Return (x, y) of the center of cell containing provided text 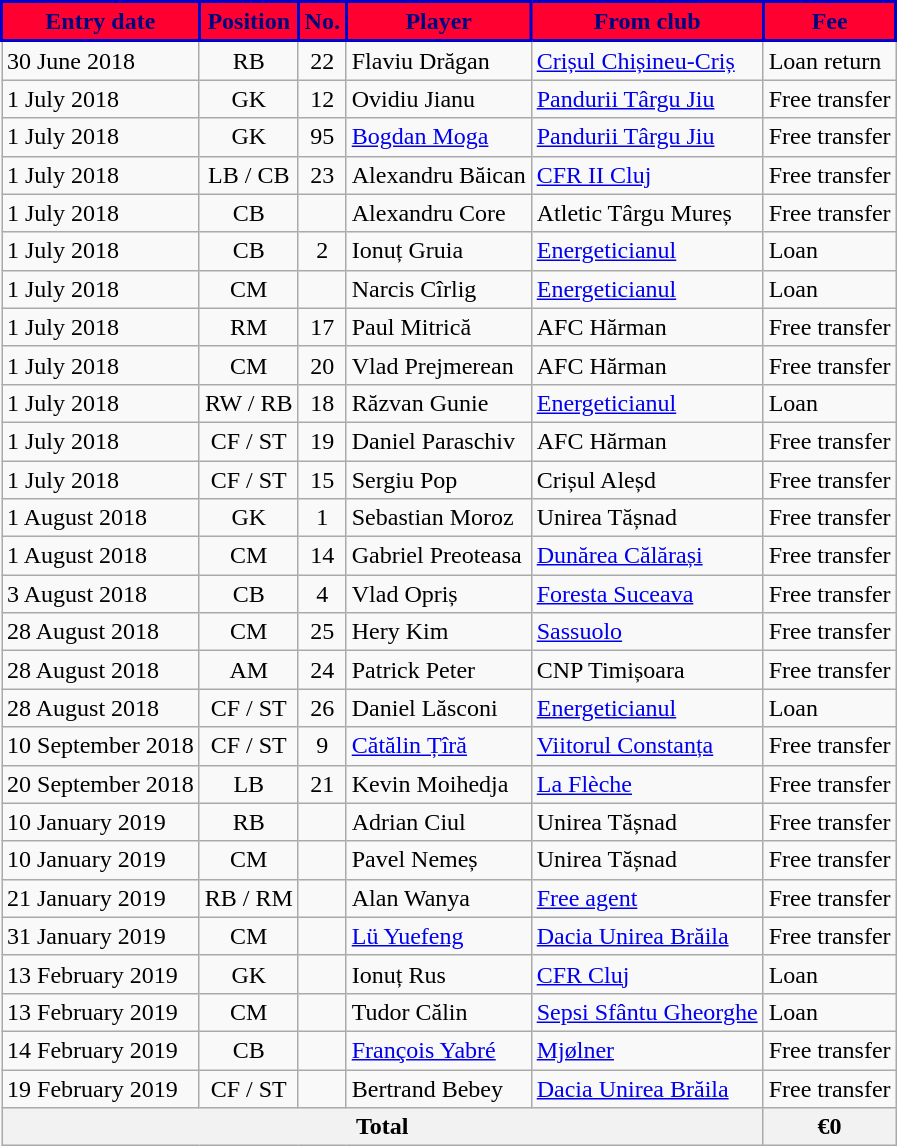
3 August 2018 (101, 594)
Sergiu Pop (438, 479)
23 (322, 175)
Free agent (647, 898)
31 January 2019 (101, 936)
19 February 2019 (101, 1089)
Alexandru Băican (438, 175)
4 (322, 594)
30 June 2018 (101, 60)
Daniel Paraschiv (438, 441)
LB (248, 784)
Ionuț Rus (438, 974)
17 (322, 327)
Sassuolo (647, 632)
Sebastian Moroz (438, 518)
CFR Cluj (647, 974)
Player (438, 22)
Ovidiu Jianu (438, 99)
Foresta Suceava (647, 594)
20 September 2018 (101, 784)
Sepsi Sfântu Gheorghe (647, 1012)
14 (322, 556)
Position (248, 22)
10 September 2018 (101, 746)
Loan return (830, 60)
€0 (830, 1127)
24 (322, 670)
Gabriel Preoteasa (438, 556)
15 (322, 479)
AM (248, 670)
Pavel Nemeș (438, 860)
Crișul Chișineu-Criș (647, 60)
20 (322, 365)
Alan Wanya (438, 898)
Tudor Călin (438, 1012)
From club (647, 22)
RB / RM (248, 898)
Dunărea Călărași (647, 556)
18 (322, 403)
9 (322, 746)
Narcis Cîrlig (438, 289)
25 (322, 632)
Răzvan Gunie (438, 403)
Mjølner (647, 1050)
Bogdan Moga (438, 137)
Bertrand Bebey (438, 1089)
Total (383, 1127)
Patrick Peter (438, 670)
Entry date (101, 22)
Atletic Târgu Mureș (647, 213)
Cătălin Țîră (438, 746)
La Flèche (647, 784)
Paul Mitrică (438, 327)
CFR II Cluj (647, 175)
Adrian Ciul (438, 822)
Lü Yuefeng (438, 936)
Hery Kim (438, 632)
No. (322, 22)
12 (322, 99)
14 February 2019 (101, 1050)
19 (322, 441)
Kevin Moihedja (438, 784)
RM (248, 327)
22 (322, 60)
Crișul Aleșd (647, 479)
Vlad Opriș (438, 594)
Vlad Prejmerean (438, 365)
Fee (830, 22)
François Yabré (438, 1050)
2 (322, 251)
21 (322, 784)
CNP Timișoara (647, 670)
Alexandru Core (438, 213)
1 (322, 518)
26 (322, 708)
Viitorul Constanța (647, 746)
21 January 2019 (101, 898)
Flaviu Drăgan (438, 60)
Daniel Lăsconi (438, 708)
95 (322, 137)
Ionuț Gruia (438, 251)
LB / CB (248, 175)
RW / RB (248, 403)
